Pinpoint the cell where the given text exists, returning its (x, y) midpoint coordinate. 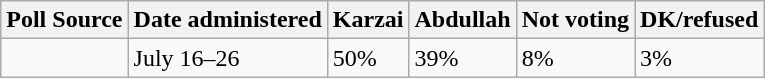
Date administered (228, 20)
8% (575, 58)
Abdullah (462, 20)
DK/refused (700, 20)
Karzai (368, 20)
Poll Source (64, 20)
3% (700, 58)
39% (462, 58)
Not voting (575, 20)
July 16–26 (228, 58)
50% (368, 58)
